From the cell containing the given text, extract its center point as [x, y] coordinate. 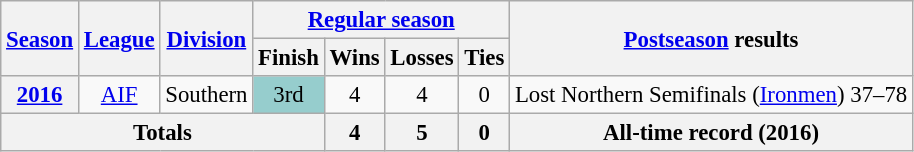
League [118, 38]
2016 [40, 95]
Division [206, 38]
Ties [484, 58]
Losses [422, 58]
3rd [288, 95]
Lost Northern Semifinals (Ironmen) 37–78 [712, 95]
Totals [162, 133]
Southern [206, 95]
Season [40, 38]
Regular season [382, 20]
Finish [288, 58]
AIF [118, 95]
Postseason results [712, 38]
Wins [354, 58]
All-time record (2016) [712, 133]
5 [422, 133]
